Locate the cell with the specified text and output its (x, y) center coordinate. 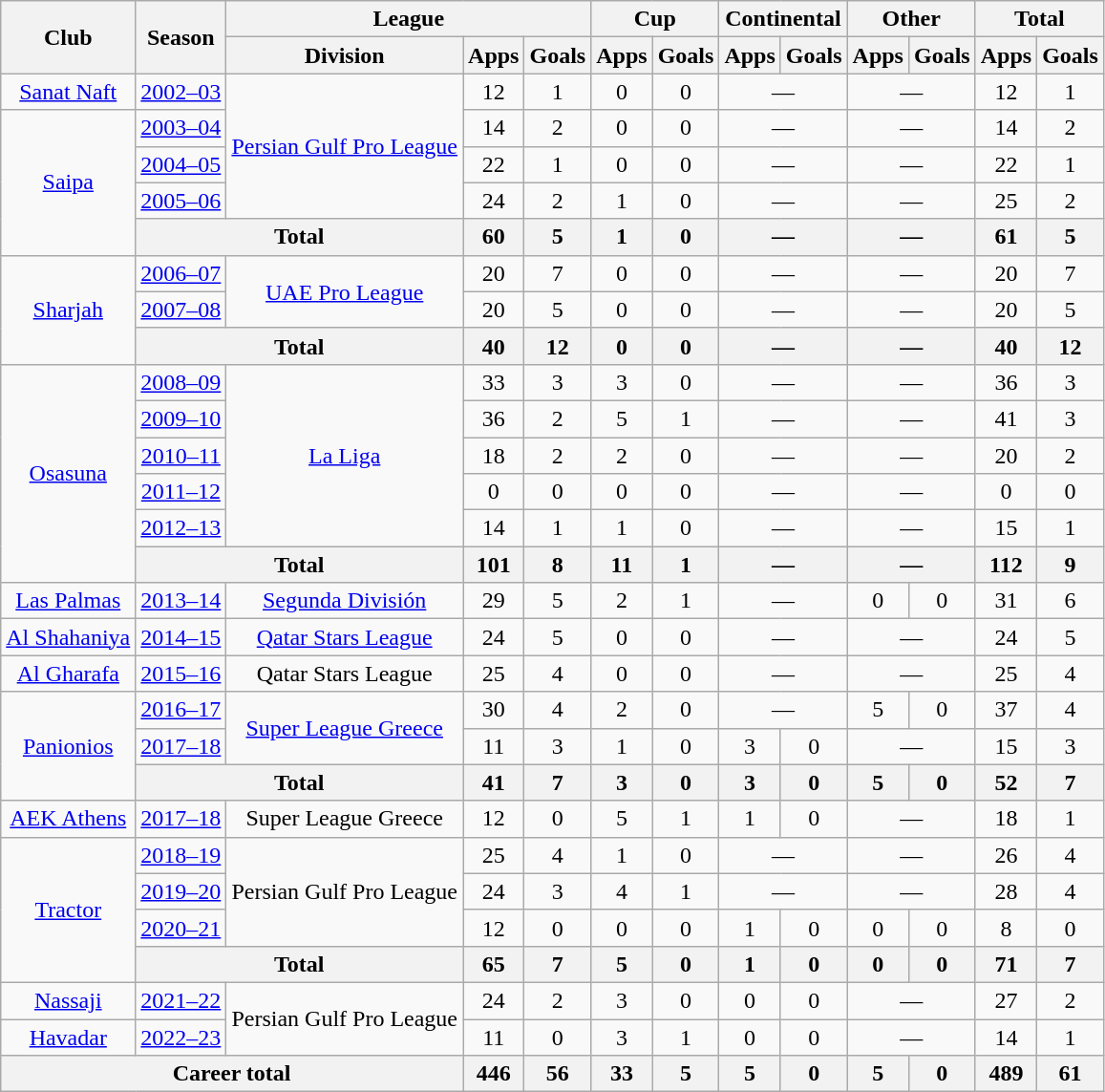
Havadar (69, 1037)
Club (69, 37)
Saipa (69, 182)
2009–10 (181, 418)
Al Shahaniya (69, 637)
31 (1006, 601)
Tractor (69, 910)
30 (494, 710)
29 (494, 601)
2020–21 (181, 928)
26 (1006, 855)
65 (494, 964)
Nassaji (69, 1000)
9 (1071, 565)
112 (1006, 565)
Panionios (69, 746)
446 (494, 1074)
2021–22 (181, 1000)
2022–23 (181, 1037)
UAE Pro League (345, 291)
2016–17 (181, 710)
Las Palmas (69, 601)
2003–04 (181, 128)
37 (1006, 710)
2005–06 (181, 201)
Osasuna (69, 473)
Season (181, 37)
La Liga (345, 455)
Sanat Naft (69, 92)
2004–05 (181, 164)
2002–03 (181, 92)
AEK Athens (69, 819)
Division (345, 55)
League (409, 19)
Other (911, 19)
2011–12 (181, 492)
2012–13 (181, 528)
Al Gharafa (69, 674)
Segunda División (345, 601)
2018–19 (181, 855)
60 (494, 237)
101 (494, 565)
2006–07 (181, 273)
2014–15 (181, 637)
Career total (232, 1074)
2019–20 (181, 891)
27 (1006, 1000)
52 (1006, 782)
2008–09 (181, 382)
2010–11 (181, 456)
Continental (783, 19)
Cup (655, 19)
56 (558, 1074)
Sharjah (69, 310)
2007–08 (181, 310)
2015–16 (181, 674)
489 (1006, 1074)
28 (1006, 891)
2013–14 (181, 601)
71 (1006, 964)
6 (1071, 601)
